Capture the cell that displays the provided text and extract its (x, y) central coordinate. 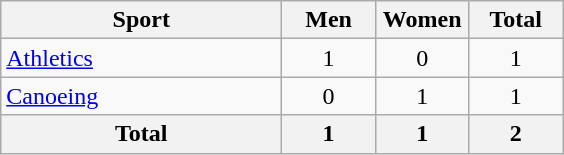
Canoeing (142, 96)
2 (516, 134)
Men (329, 20)
Women (422, 20)
Athletics (142, 58)
Sport (142, 20)
